Provide the (X, Y) coordinate of the cell's center where the given text is located.  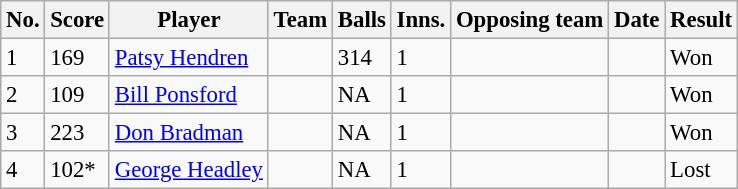
109 (78, 95)
223 (78, 133)
102* (78, 170)
Lost (702, 170)
George Headley (188, 170)
314 (362, 58)
Team (300, 20)
Opposing team (530, 20)
Bill Ponsford (188, 95)
Inns. (420, 20)
4 (23, 170)
3 (23, 133)
Balls (362, 20)
2 (23, 95)
Patsy Hendren (188, 58)
Score (78, 20)
Date (637, 20)
Don Bradman (188, 133)
Result (702, 20)
Player (188, 20)
169 (78, 58)
No. (23, 20)
